Return the [X, Y] coordinate for the center point of the cell that contains the specified text.  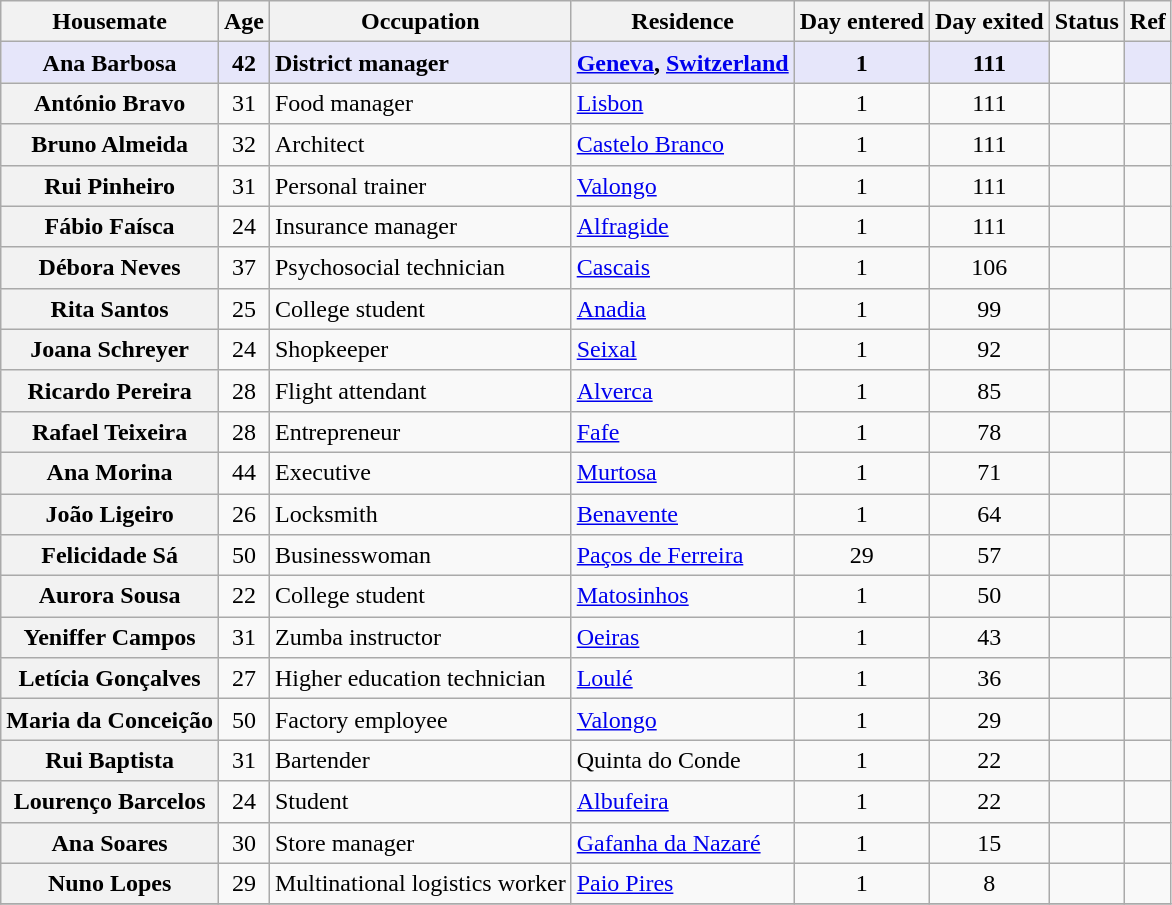
Occupation [420, 22]
30 [244, 842]
85 [989, 390]
43 [989, 638]
Multinational logistics worker [420, 884]
Personal trainer [420, 186]
District manager [420, 62]
8 [989, 884]
Gafanha da Nazaré [682, 842]
27 [244, 678]
Factory employee [420, 720]
Cascais [682, 268]
Executive [420, 472]
Castelo Branco [682, 144]
Lisbon [682, 104]
Albufeira [682, 802]
Day exited [989, 22]
Store manager [420, 842]
Ref [1148, 22]
26 [244, 514]
Anadia [682, 308]
Seixal [682, 350]
Rita Santos [110, 308]
Shopkeeper [420, 350]
António Bravo [110, 104]
37 [244, 268]
Student [420, 802]
Letícia Gonçalves [110, 678]
Psychosocial technician [420, 268]
Fábio Faísca [110, 226]
João Ligeiro [110, 514]
99 [989, 308]
64 [989, 514]
106 [989, 268]
Status [1086, 22]
Paio Pires [682, 884]
36 [989, 678]
32 [244, 144]
Quinta do Conde [682, 760]
Matosinhos [682, 596]
71 [989, 472]
Benavente [682, 514]
Geneva, Switzerland [682, 62]
Yeniffer Campos [110, 638]
Rafael Teixeira [110, 432]
Housemate [110, 22]
Ana Morina [110, 472]
Murtosa [682, 472]
Débora Neves [110, 268]
Architect [420, 144]
Nuno Lopes [110, 884]
Maria da Conceição [110, 720]
Ana Barbosa [110, 62]
Higher education technician [420, 678]
57 [989, 556]
92 [989, 350]
Food manager [420, 104]
78 [989, 432]
Residence [682, 22]
Zumba instructor [420, 638]
42 [244, 62]
Ana Soares [110, 842]
Loulé [682, 678]
Paços de Ferreira [682, 556]
Alfragide [682, 226]
Flight attendant [420, 390]
Day entered [862, 22]
Aurora Sousa [110, 596]
Age [244, 22]
Bruno Almeida [110, 144]
Bartender [420, 760]
Joana Schreyer [110, 350]
Insurance manager [420, 226]
Fafe [682, 432]
15 [989, 842]
Locksmith [420, 514]
25 [244, 308]
Ricardo Pereira [110, 390]
Alverca [682, 390]
Rui Baptista [110, 760]
Felicidade Sá [110, 556]
44 [244, 472]
Rui Pinheiro [110, 186]
Oeiras [682, 638]
Entrepreneur [420, 432]
Businesswoman [420, 556]
Lourenço Barcelos [110, 802]
